Output the [x, y] coordinate of the center of the cell containing the given text.  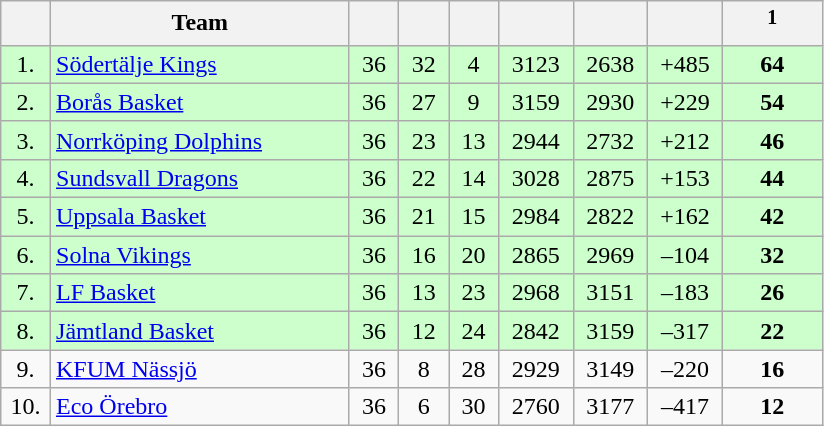
2944 [536, 140]
2822 [610, 217]
6 [424, 407]
–317 [686, 331]
3151 [610, 293]
–104 [686, 255]
+153 [686, 178]
9 [474, 102]
+229 [686, 102]
Solna Vikings [200, 255]
2984 [536, 217]
46 [772, 140]
Borås Basket [200, 102]
Team [200, 24]
30 [474, 407]
1. [26, 64]
10. [26, 407]
9. [26, 369]
2638 [610, 64]
42 [772, 217]
2875 [610, 178]
27 [424, 102]
4. [26, 178]
2865 [536, 255]
24 [474, 331]
5. [26, 217]
Sundsvall Dragons [200, 178]
4 [474, 64]
1 [772, 24]
28 [474, 369]
+162 [686, 217]
6. [26, 255]
3. [26, 140]
3123 [536, 64]
14 [474, 178]
2732 [610, 140]
8. [26, 331]
26 [772, 293]
54 [772, 102]
7. [26, 293]
15 [474, 217]
Uppsala Basket [200, 217]
8 [424, 369]
2930 [610, 102]
2929 [536, 369]
2842 [536, 331]
Jämtland Basket [200, 331]
3028 [536, 178]
3149 [610, 369]
LF Basket [200, 293]
Södertälje Kings [200, 64]
+212 [686, 140]
KFUM Nässjö [200, 369]
Eco Örebro [200, 407]
Norrköping Dolphins [200, 140]
44 [772, 178]
2. [26, 102]
20 [474, 255]
2969 [610, 255]
–183 [686, 293]
3177 [610, 407]
64 [772, 64]
–220 [686, 369]
–417 [686, 407]
2968 [536, 293]
21 [424, 217]
+485 [686, 64]
2760 [536, 407]
